Identify which cell holds the provided text, then report its (x, y) central coordinate. 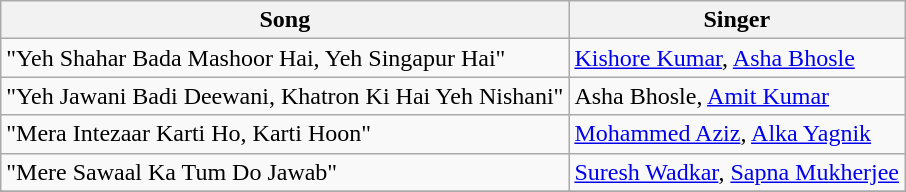
"Mere Sawaal Ka Tum Do Jawab" (285, 172)
Asha Bhosle, Amit Kumar (737, 96)
"Mera Intezaar Karti Ho, Karti Hoon" (285, 134)
"Yeh Jawani Badi Deewani, Khatron Ki Hai Yeh Nishani" (285, 96)
Kishore Kumar, Asha Bhosle (737, 58)
Song (285, 20)
"Yeh Shahar Bada Mashoor Hai, Yeh Singapur Hai" (285, 58)
Suresh Wadkar, Sapna Mukherjee (737, 172)
Singer (737, 20)
Mohammed Aziz, Alka Yagnik (737, 134)
